Identify which cell holds the provided text, then report its (X, Y) central coordinate. 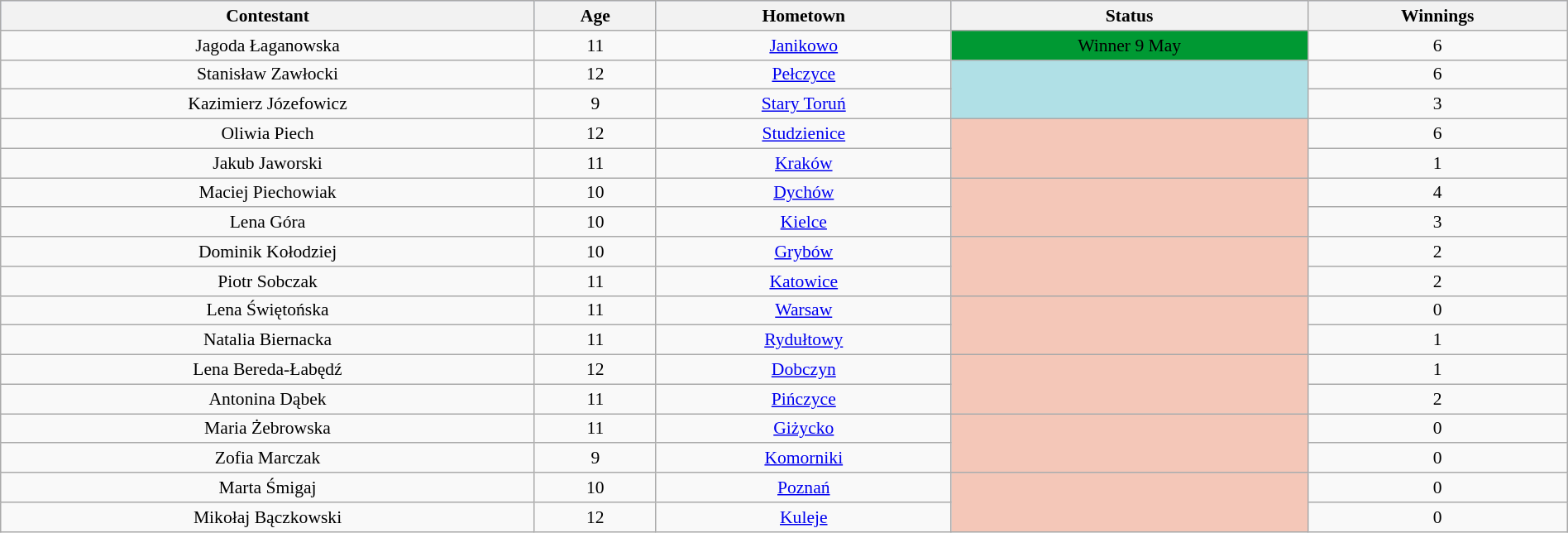
Stanisław Zawłocki (268, 74)
Katowice (804, 281)
Lena Bereda-Łabędź (268, 370)
Maria Żebrowska (268, 429)
Marta Śmigaj (268, 487)
Hometown (804, 16)
Lena Góra (268, 223)
Rydułtowy (804, 340)
Jakub Jaworski (268, 163)
Giżycko (804, 429)
Status (1130, 16)
Antonina Dąbek (268, 399)
Stary Toruń (804, 104)
Zofia Marczak (268, 459)
Oliwia Piech (268, 134)
Dobczyn (804, 370)
Natalia Biernacka (268, 340)
Komorniki (804, 459)
Pińczyce (804, 399)
Kraków (804, 163)
Kuleje (804, 517)
Studzienice (804, 134)
Winnings (1437, 16)
Mikołaj Bączkowski (268, 517)
Lena Świętońska (268, 310)
Contestant (268, 16)
Grybów (804, 252)
Jagoda Łaganowska (268, 46)
Kielce (804, 223)
Poznań (804, 487)
Piotr Sobczak (268, 281)
Dychów (804, 193)
Dominik Kołodziej (268, 252)
Maciej Piechowiak (268, 193)
Pełczyce (804, 74)
Kazimierz Józefowicz (268, 104)
Winner 9 May (1130, 46)
Warsaw (804, 310)
Janikowo (804, 46)
4 (1437, 193)
Age (595, 16)
